Determine the (x, y) coordinate at the center of the cell enclosing the given text.  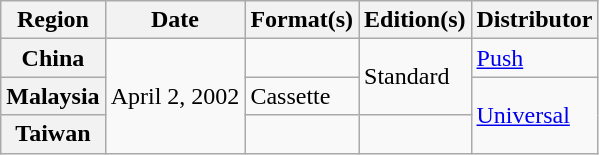
April 2, 2002 (175, 96)
Distributor (534, 20)
Taiwan (53, 134)
Push (534, 58)
Date (175, 20)
Standard (415, 77)
Cassette (302, 96)
Universal (534, 115)
Edition(s) (415, 20)
Region (53, 20)
China (53, 58)
Malaysia (53, 96)
Format(s) (302, 20)
